Search for the cell housing the specified text and yield its (x, y) center coordinate. 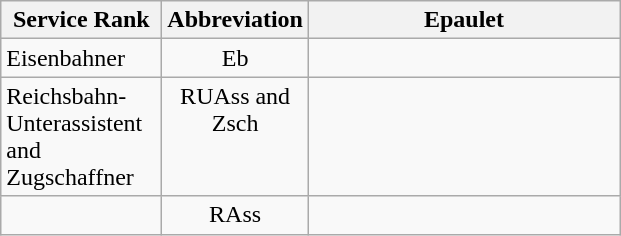
Abbreviation (236, 20)
RAss (236, 215)
Epaulet (464, 20)
Eisenbahner (82, 58)
RUAss and Zsch (236, 136)
Eb (236, 58)
Reichsbahn-Unterassistent and Zugschaffner (82, 136)
Service Rank (82, 20)
